Find where the given text appears and provide that cell's center as (x, y) coordinate. 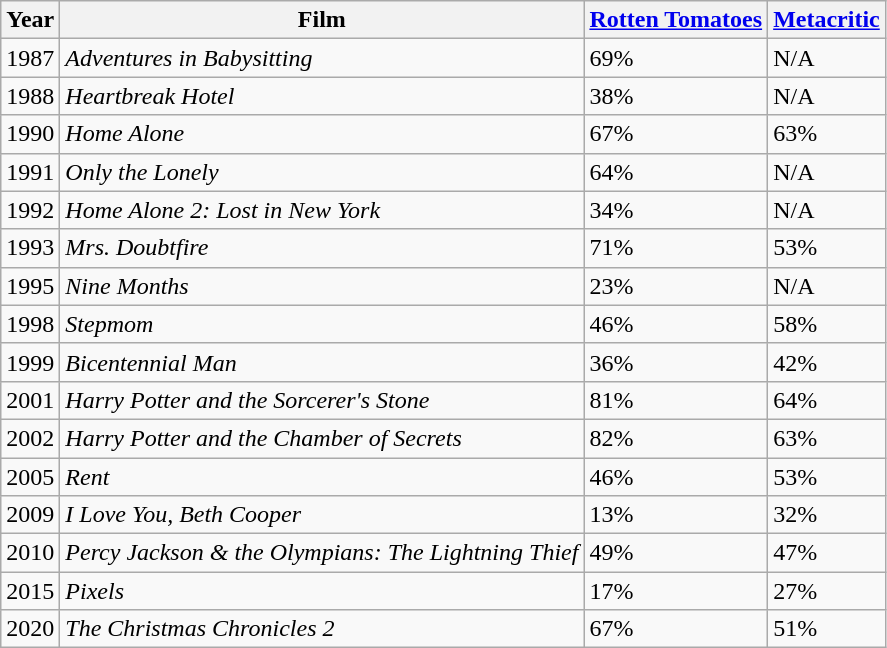
Rent (322, 477)
1991 (30, 172)
Heartbreak Hotel (322, 96)
Only the Lonely (322, 172)
2001 (30, 400)
Harry Potter and the Chamber of Secrets (322, 438)
1990 (30, 134)
2015 (30, 591)
Metacritic (827, 20)
47% (827, 553)
2020 (30, 629)
58% (827, 324)
Home Alone (322, 134)
71% (676, 248)
1993 (30, 248)
81% (676, 400)
23% (676, 286)
Nine Months (322, 286)
Film (322, 20)
Rotten Tomatoes (676, 20)
2002 (30, 438)
Bicentennial Man (322, 362)
Year (30, 20)
17% (676, 591)
1987 (30, 58)
82% (676, 438)
Adventures in Babysitting (322, 58)
Harry Potter and the Sorcerer's Stone (322, 400)
38% (676, 96)
The Christmas Chronicles 2 (322, 629)
49% (676, 553)
13% (676, 515)
I Love You, Beth Cooper (322, 515)
2010 (30, 553)
69% (676, 58)
Stepmom (322, 324)
34% (676, 210)
2009 (30, 515)
2005 (30, 477)
1998 (30, 324)
42% (827, 362)
1988 (30, 96)
36% (676, 362)
51% (827, 629)
Percy Jackson & the Olympians: The Lightning Thief (322, 553)
32% (827, 515)
Pixels (322, 591)
27% (827, 591)
1999 (30, 362)
1995 (30, 286)
Mrs. Doubtfire (322, 248)
1992 (30, 210)
Home Alone 2: Lost in New York (322, 210)
